Pinpoint the cell where the given text exists, returning its (X, Y) midpoint coordinate. 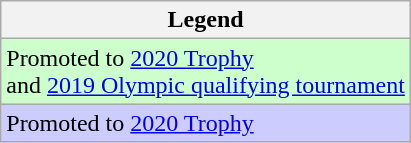
Legend (206, 20)
Promoted to 2020 Trophy and 2019 Olympic qualifying tournament (206, 72)
Promoted to 2020 Trophy (206, 123)
